Extract the [X, Y] coordinate from the center of the cell holding the provided text.  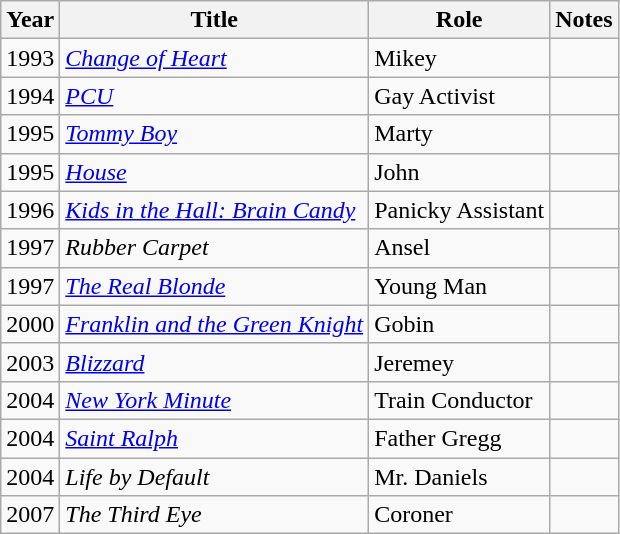
1993 [30, 58]
PCU [214, 96]
Life by Default [214, 477]
1994 [30, 96]
Jeremey [460, 362]
Gay Activist [460, 96]
Mr. Daniels [460, 477]
2003 [30, 362]
Marty [460, 134]
Train Conductor [460, 400]
Title [214, 20]
Coroner [460, 515]
Saint Ralph [214, 438]
Rubber Carpet [214, 248]
2000 [30, 324]
Father Gregg [460, 438]
1996 [30, 210]
Mikey [460, 58]
Year [30, 20]
Change of Heart [214, 58]
House [214, 172]
Panicky Assistant [460, 210]
Blizzard [214, 362]
Kids in the Hall: Brain Candy [214, 210]
Ansel [460, 248]
Young Man [460, 286]
The Third Eye [214, 515]
The Real Blonde [214, 286]
2007 [30, 515]
Gobin [460, 324]
John [460, 172]
Role [460, 20]
Tommy Boy [214, 134]
Notes [584, 20]
Franklin and the Green Knight [214, 324]
New York Minute [214, 400]
